Search for the cell housing the specified text and yield its [x, y] center coordinate. 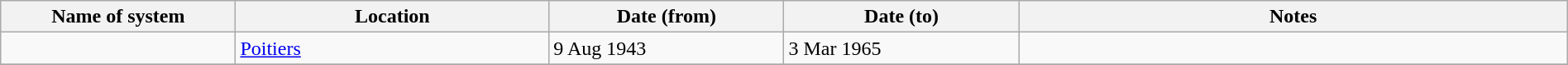
9 Aug 1943 [667, 48]
3 Mar 1965 [901, 48]
Poitiers [392, 48]
Date (to) [901, 17]
Location [392, 17]
Name of system [118, 17]
Notes [1293, 17]
Date (from) [667, 17]
